Provide the [x, y] coordinate of the cell's center where the given text is located.  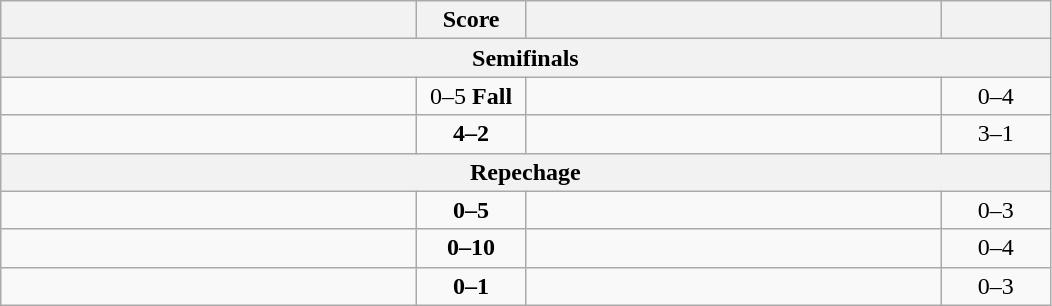
Score [472, 20]
4–2 [472, 134]
3–1 [996, 134]
0–10 [472, 248]
0–5 Fall [472, 96]
Semifinals [526, 58]
Repechage [526, 172]
0–5 [472, 210]
0–1 [472, 286]
